Capture the cell that displays the provided text and extract its [X, Y] central coordinate. 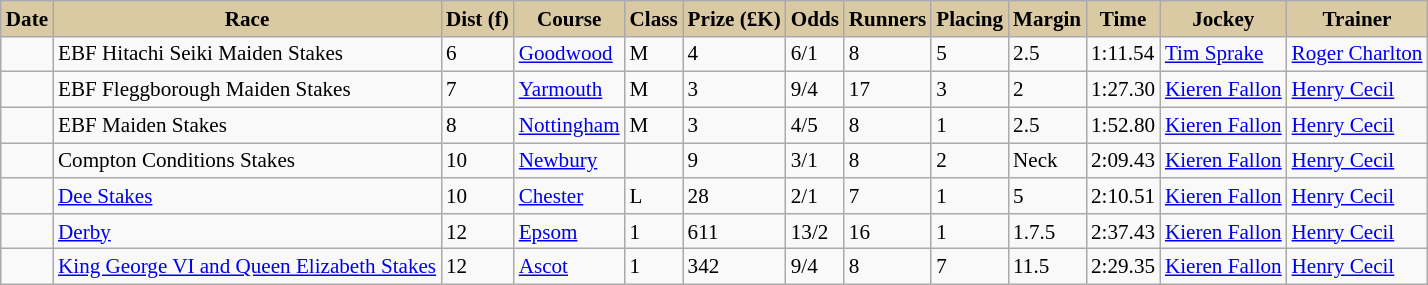
1:27.30 [1123, 90]
Compton Conditions Stakes [247, 160]
3/1 [815, 160]
1:52.80 [1123, 124]
Odds [815, 18]
2/1 [815, 196]
Class [654, 18]
2:29.35 [1123, 266]
Race [247, 18]
9 [734, 160]
Epsom [570, 230]
2:37.43 [1123, 230]
Date [27, 18]
Nottingham [570, 124]
Newbury [570, 160]
Course [570, 18]
11.5 [1047, 266]
1.7.5 [1047, 230]
6/1 [815, 54]
Tim Sprake [1224, 54]
Dist (f) [478, 18]
Derby [247, 230]
2:10.51 [1123, 196]
611 [734, 230]
2:09.43 [1123, 160]
6 [478, 54]
Chester [570, 196]
342 [734, 266]
13/2 [815, 230]
1:11.54 [1123, 54]
Yarmouth [570, 90]
Time [1123, 18]
Roger Charlton [1358, 54]
4/5 [815, 124]
EBF Fleggborough Maiden Stakes [247, 90]
Neck [1047, 160]
Placing [970, 18]
Runners [888, 18]
Goodwood [570, 54]
EBF Maiden Stakes [247, 124]
28 [734, 196]
Trainer [1358, 18]
4 [734, 54]
King George VI and Queen Elizabeth Stakes [247, 266]
Jockey [1224, 18]
EBF Hitachi Seiki Maiden Stakes [247, 54]
Dee Stakes [247, 196]
Prize (£K) [734, 18]
Ascot [570, 266]
Margin [1047, 18]
L [654, 196]
17 [888, 90]
16 [888, 230]
